Output the (X, Y) coordinate of the center of the cell containing the given text.  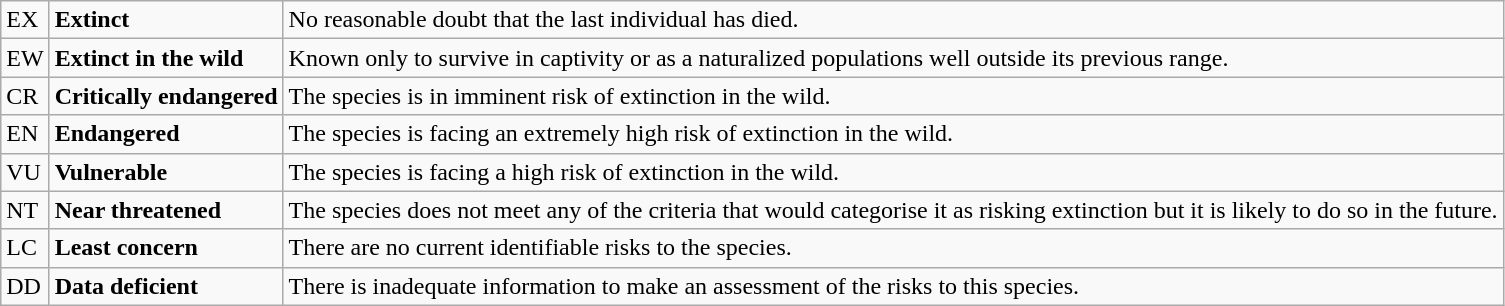
CR (25, 96)
No reasonable doubt that the last individual has died. (893, 20)
The species is facing an extremely high risk of extinction in the wild. (893, 134)
Extinct (166, 20)
Extinct in the wild (166, 58)
Near threatened (166, 210)
VU (25, 172)
EN (25, 134)
The species does not meet any of the criteria that would categorise it as risking extinction but it is likely to do so in the future. (893, 210)
There is inadequate information to make an assessment of the risks to this species. (893, 286)
Data deficient (166, 286)
Critically endangered (166, 96)
There are no current identifiable risks to the species. (893, 248)
The species is facing a high risk of extinction in the wild. (893, 172)
Known only to survive in captivity or as a naturalized populations well outside its previous range. (893, 58)
LC (25, 248)
DD (25, 286)
Endangered (166, 134)
EX (25, 20)
NT (25, 210)
Vulnerable (166, 172)
The species is in imminent risk of extinction in the wild. (893, 96)
Least concern (166, 248)
EW (25, 58)
